For the text-containing cell, return its midpoint in (X, Y) coordinate format. 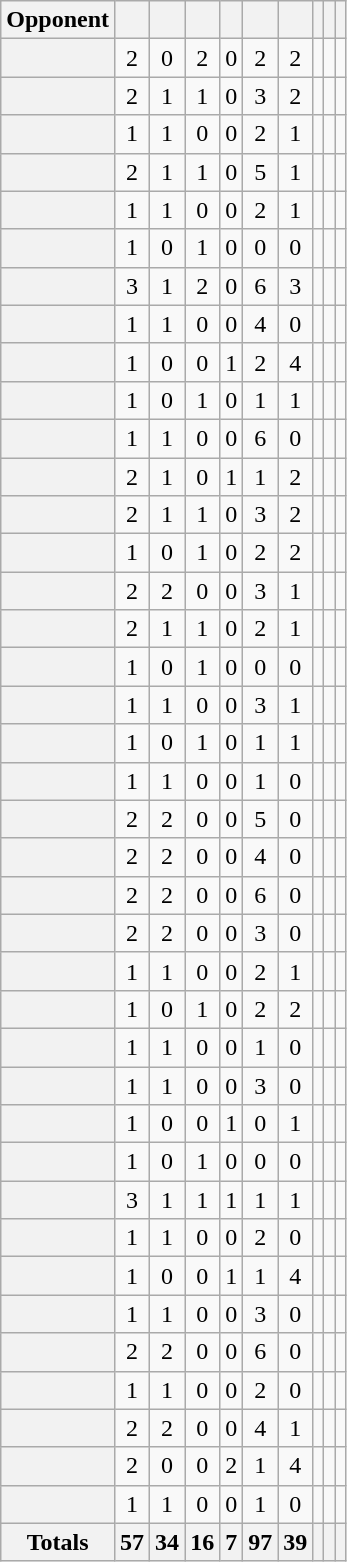
57 (132, 1542)
39 (296, 1542)
34 (168, 1542)
7 (232, 1542)
16 (202, 1542)
Opponent (58, 20)
97 (260, 1542)
Totals (58, 1542)
